Search for the cell housing the specified text and yield its (X, Y) center coordinate. 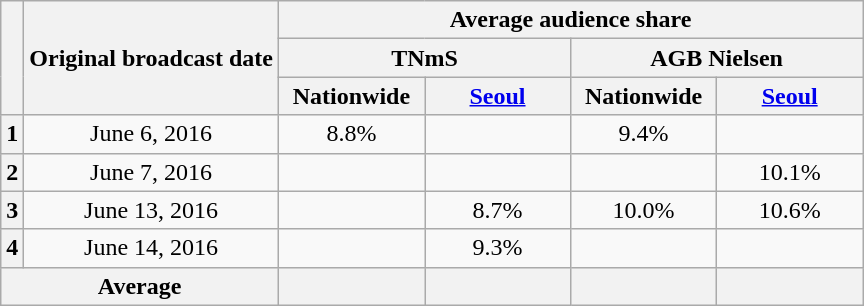
9.3% (497, 248)
Average audience share (570, 20)
2 (12, 172)
9.4% (644, 134)
TNmS (424, 58)
8.8% (351, 134)
10.0% (644, 210)
AGB Nielsen (717, 58)
Original broadcast date (152, 58)
10.6% (790, 210)
June 7, 2016 (152, 172)
June 14, 2016 (152, 248)
June 6, 2016 (152, 134)
1 (12, 134)
Average (140, 286)
8.7% (497, 210)
10.1% (790, 172)
3 (12, 210)
4 (12, 248)
June 13, 2016 (152, 210)
